Capture the cell that displays the provided text and extract its [X, Y] central coordinate. 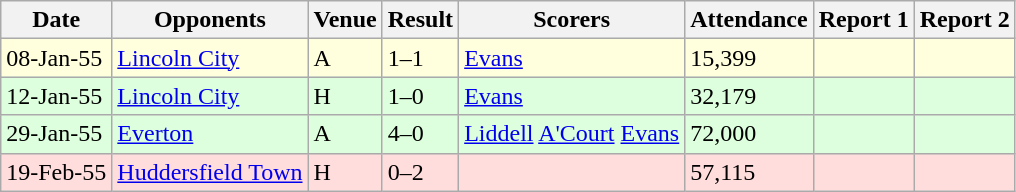
Venue [345, 20]
0–2 [420, 172]
Report 1 [864, 20]
Date [56, 20]
Attendance [749, 20]
08-Jan-55 [56, 58]
72,000 [749, 134]
Result [420, 20]
32,179 [749, 96]
Scorers [572, 20]
Liddell A'Court Evans [572, 134]
15,399 [749, 58]
Huddersfield Town [210, 172]
57,115 [749, 172]
1–1 [420, 58]
Everton [210, 134]
Opponents [210, 20]
19-Feb-55 [56, 172]
29-Jan-55 [56, 134]
4–0 [420, 134]
1–0 [420, 96]
12-Jan-55 [56, 96]
Report 2 [964, 20]
